Provide the (x, y) coordinate of the cell's center where the given text is located.  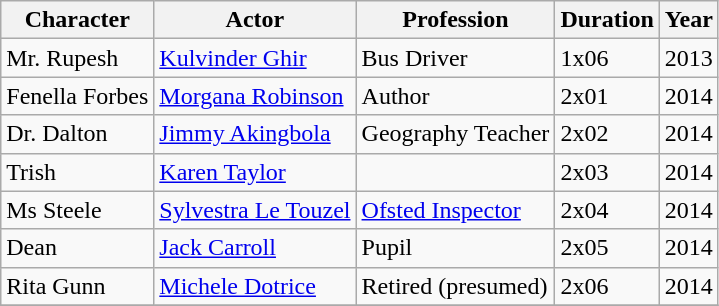
Trish (78, 172)
2x01 (607, 96)
1x06 (607, 58)
2x02 (607, 134)
Dr. Dalton (78, 134)
Mr. Rupesh (78, 58)
2x05 (607, 248)
Actor (255, 20)
2x06 (607, 286)
Pupil (456, 248)
Morgana Robinson (255, 96)
Kulvinder Ghir (255, 58)
Ms Steele (78, 210)
2013 (688, 58)
Dean (78, 248)
Profession (456, 20)
Jimmy Akingbola (255, 134)
Michele Dotrice (255, 286)
Year (688, 20)
Bus Driver (456, 58)
Ofsted Inspector (456, 210)
Duration (607, 20)
2x03 (607, 172)
Karen Taylor (255, 172)
Geography Teacher (456, 134)
Retired (presumed) (456, 286)
2x04 (607, 210)
Character (78, 20)
Author (456, 96)
Jack Carroll (255, 248)
Fenella Forbes (78, 96)
Sylvestra Le Touzel (255, 210)
Rita Gunn (78, 286)
